Pinpoint the cell where the given text exists, returning its (X, Y) midpoint coordinate. 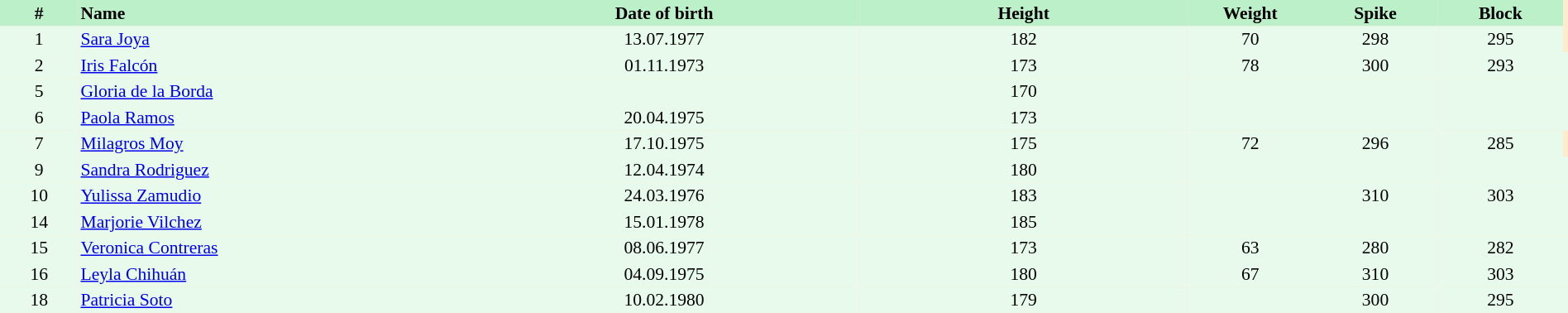
Block (1500, 13)
16 (39, 274)
182 (1024, 40)
14 (39, 222)
6 (39, 118)
5 (39, 91)
08.06.1977 (664, 248)
70 (1250, 40)
15 (39, 248)
67 (1250, 274)
Yulissa Zamudio (273, 195)
Weight (1250, 13)
15.01.1978 (664, 222)
Height (1024, 13)
Paola Ramos (273, 118)
78 (1250, 65)
Date of birth (664, 13)
17.10.1975 (664, 144)
Milagros Moy (273, 144)
13.07.1977 (664, 40)
7 (39, 144)
183 (1024, 195)
293 (1500, 65)
63 (1250, 248)
01.11.1973 (664, 65)
Patricia Soto (273, 300)
Iris Falcón (273, 65)
1 (39, 40)
24.03.1976 (664, 195)
18 (39, 300)
296 (1374, 144)
Sara Joya (273, 40)
9 (39, 170)
12.04.1974 (664, 170)
10.02.1980 (664, 300)
175 (1024, 144)
Gloria de la Borda (273, 91)
2 (39, 65)
282 (1500, 248)
04.09.1975 (664, 274)
170 (1024, 91)
298 (1374, 40)
20.04.1975 (664, 118)
Marjorie Vilchez (273, 222)
285 (1500, 144)
280 (1374, 248)
10 (39, 195)
Sandra Rodriguez (273, 170)
185 (1024, 222)
# (39, 13)
Name (273, 13)
Spike (1374, 13)
Leyla Chihuán (273, 274)
Veronica Contreras (273, 248)
72 (1250, 144)
179 (1024, 300)
